From the cell containing the given text, extract its center point as [x, y] coordinate. 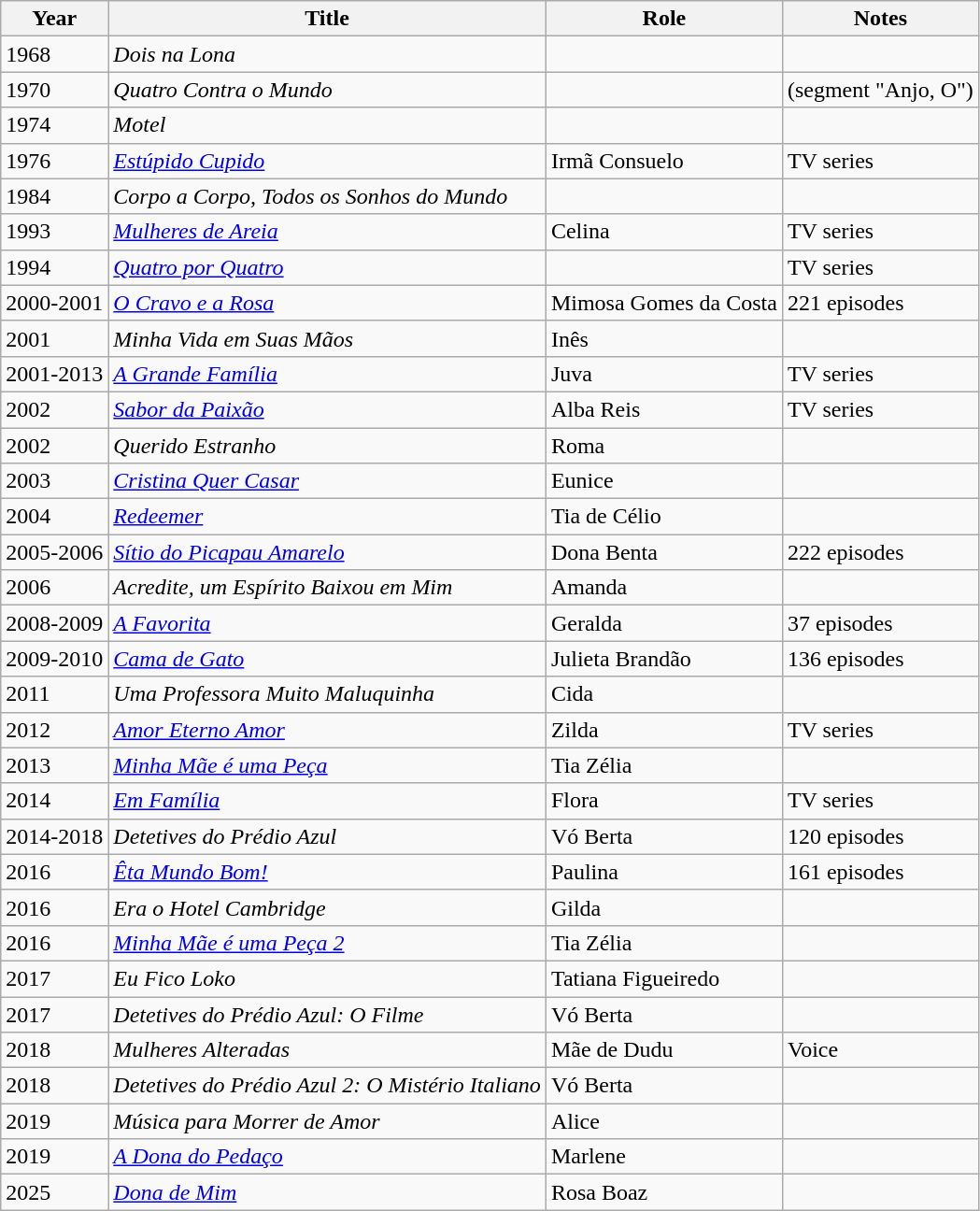
2011 [54, 694]
Juva [663, 374]
2005-2006 [54, 552]
Julieta Brandão [663, 659]
2001-2013 [54, 374]
221 episodes [880, 303]
2014 [54, 801]
Êta Mundo Bom! [327, 872]
Irmã Consuelo [663, 161]
Geralda [663, 623]
136 episodes [880, 659]
Marlene [663, 1157]
Flora [663, 801]
1976 [54, 161]
1984 [54, 196]
Voice [880, 1050]
Era o Hotel Cambridge [327, 907]
Estúpido Cupido [327, 161]
Mãe de Dudu [663, 1050]
Acredite, um Espírito Baixou em Mim [327, 588]
Eunice [663, 481]
Zilda [663, 730]
222 episodes [880, 552]
Quatro Contra o Mundo [327, 90]
Alice [663, 1121]
2025 [54, 1192]
Sabor da Paixão [327, 409]
Dois na Lona [327, 54]
Uma Professora Muito Maluquinha [327, 694]
Title [327, 19]
2009-2010 [54, 659]
Rosa Boaz [663, 1192]
Eu Fico Loko [327, 978]
Detetives do Prédio Azul: O Filme [327, 1014]
Querido Estranho [327, 446]
Quatro por Quatro [327, 267]
Minha Mãe é uma Peça 2 [327, 943]
Role [663, 19]
Motel [327, 125]
Paulina [663, 872]
Tia de Célio [663, 517]
Alba Reis [663, 409]
Música para Morrer de Amor [327, 1121]
(segment "Anjo, O") [880, 90]
Corpo a Corpo, Todos os Sonhos do Mundo [327, 196]
1993 [54, 232]
Mulheres Alteradas [327, 1050]
1968 [54, 54]
O Cravo e a Rosa [327, 303]
37 episodes [880, 623]
Minha Mãe é uma Peça [327, 765]
A Favorita [327, 623]
2006 [54, 588]
Cida [663, 694]
Amor Eterno Amor [327, 730]
Mimosa Gomes da Costa [663, 303]
Gilda [663, 907]
Cama de Gato [327, 659]
161 episodes [880, 872]
A Grande Família [327, 374]
Detetives do Prédio Azul [327, 836]
Minha Vida em Suas Mãos [327, 338]
Roma [663, 446]
Year [54, 19]
Dona de Mim [327, 1192]
Tatiana Figueiredo [663, 978]
Mulheres de Areia [327, 232]
Notes [880, 19]
Amanda [663, 588]
A Dona do Pedaço [327, 1157]
Redeemer [327, 517]
2013 [54, 765]
2008-2009 [54, 623]
1970 [54, 90]
Cristina Quer Casar [327, 481]
120 episodes [880, 836]
2012 [54, 730]
1994 [54, 267]
2001 [54, 338]
2003 [54, 481]
Dona Benta [663, 552]
2014-2018 [54, 836]
Sítio do Picapau Amarelo [327, 552]
2004 [54, 517]
Inês [663, 338]
1974 [54, 125]
Celina [663, 232]
Em Família [327, 801]
2000-2001 [54, 303]
Detetives do Prédio Azul 2: O Mistério Italiano [327, 1086]
